Provide the [X, Y] coordinate of the cell's center where the given text is located.  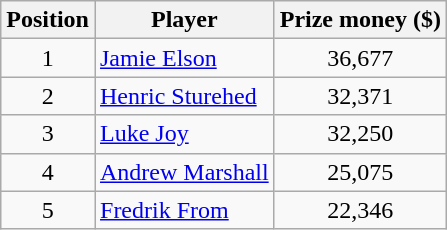
Player [184, 20]
1 [48, 58]
3 [48, 134]
Andrew Marshall [184, 172]
25,075 [360, 172]
22,346 [360, 210]
5 [48, 210]
Prize money ($) [360, 20]
2 [48, 96]
Luke Joy [184, 134]
Fredrik From [184, 210]
Henric Sturehed [184, 96]
Jamie Elson [184, 58]
36,677 [360, 58]
4 [48, 172]
32,371 [360, 96]
Position [48, 20]
32,250 [360, 134]
